Capture the cell that displays the provided text and extract its [X, Y] central coordinate. 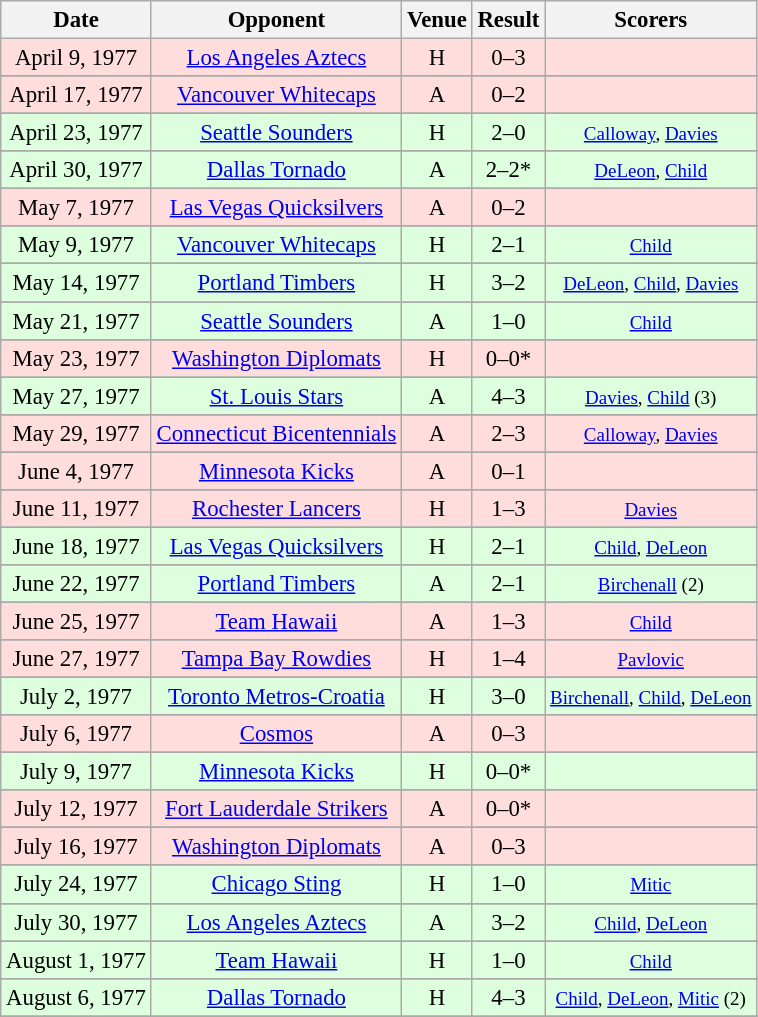
August 1, 1977 [76, 960]
May 9, 1977 [76, 245]
Chicago Sting [276, 885]
Date [76, 20]
Tampa Bay Rowdies [276, 659]
Cosmos [276, 734]
Birchenall (2) [651, 584]
St. Louis Stars [276, 396]
June 25, 1977 [76, 621]
DeLeon, Child [651, 170]
April 23, 1977 [76, 133]
Venue [438, 20]
1–4 [508, 659]
Davies [651, 509]
July 16, 1977 [76, 847]
August 6, 1977 [76, 997]
Scorers [651, 20]
Birchenall, Child, DeLeon [651, 697]
June 11, 1977 [76, 509]
Rochester Lancers [276, 509]
2–3 [508, 433]
Fort Lauderdale Strikers [276, 809]
July 30, 1977 [76, 922]
July 9, 1977 [76, 772]
Result [508, 20]
Connecticut Bicentennials [276, 433]
May 29, 1977 [76, 433]
Child, DeLeon, Mitic (2) [651, 997]
Davies, Child (3) [651, 396]
May 21, 1977 [76, 321]
May 14, 1977 [76, 283]
June 4, 1977 [76, 471]
Opponent [276, 20]
July 2, 1977 [76, 697]
June 22, 1977 [76, 584]
2–2* [508, 170]
July 12, 1977 [76, 809]
April 17, 1977 [76, 95]
2–0 [508, 133]
June 27, 1977 [76, 659]
May 23, 1977 [76, 358]
0–1 [508, 471]
DeLeon, Child, Davies [651, 283]
Pavlovic [651, 659]
May 27, 1977 [76, 396]
July 24, 1977 [76, 885]
April 30, 1977 [76, 170]
3–0 [508, 697]
Toronto Metros-Croatia [276, 697]
May 7, 1977 [76, 208]
April 9, 1977 [76, 58]
Mitic [651, 885]
June 18, 1977 [76, 546]
July 6, 1977 [76, 734]
